Capture the cell that displays the provided text and extract its [x, y] central coordinate. 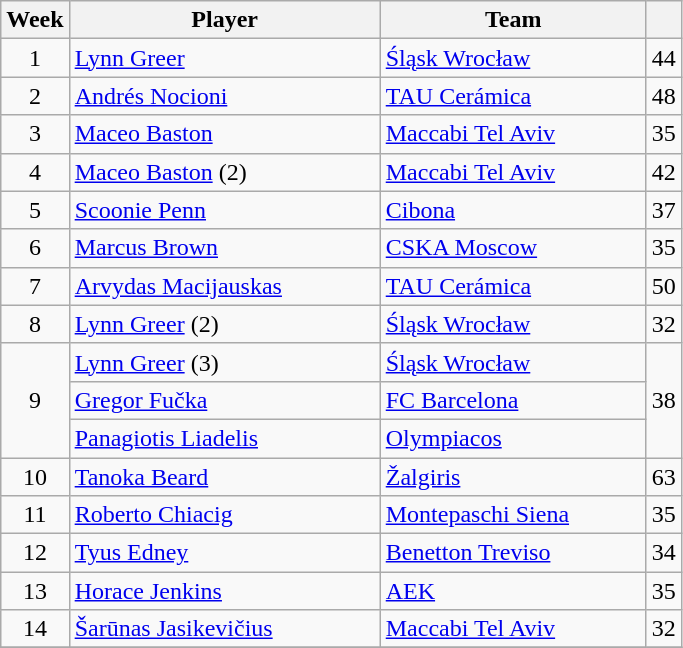
38 [664, 400]
Žalgiris [513, 477]
3 [35, 134]
63 [664, 477]
12 [35, 553]
9 [35, 400]
Tyus Edney [224, 553]
Arvydas Macijauskas [224, 286]
44 [664, 58]
Lynn Greer [224, 58]
6 [35, 248]
Maceo Baston [224, 134]
14 [35, 629]
Marcus Brown [224, 248]
FC Barcelona [513, 400]
Week [35, 20]
10 [35, 477]
11 [35, 515]
Maceo Baston (2) [224, 172]
Lynn Greer (3) [224, 362]
50 [664, 286]
Team [513, 20]
4 [35, 172]
37 [664, 210]
Andrés Nocioni [224, 96]
Montepaschi Siena [513, 515]
48 [664, 96]
Horace Jenkins [224, 591]
Panagiotis Liadelis [224, 438]
1 [35, 58]
Cibona [513, 210]
Tanoka Beard [224, 477]
Player [224, 20]
Benetton Treviso [513, 553]
Roberto Chiacig [224, 515]
Šarūnas Jasikevičius [224, 629]
8 [35, 324]
7 [35, 286]
Olympiacos [513, 438]
42 [664, 172]
Gregor Fučka [224, 400]
CSKA Moscow [513, 248]
34 [664, 553]
Lynn Greer (2) [224, 324]
5 [35, 210]
2 [35, 96]
AEK [513, 591]
Scoonie Penn [224, 210]
13 [35, 591]
